Determine the [x, y] coordinate at the center of the cell enclosing the given text.  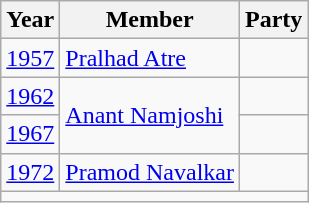
1972 [30, 172]
1957 [30, 58]
1967 [30, 134]
Party [273, 20]
Anant Namjoshi [150, 115]
Member [150, 20]
Year [30, 20]
1962 [30, 96]
Pralhad Atre [150, 58]
Pramod Navalkar [150, 172]
